Capture the cell that displays the provided text and extract its [X, Y] central coordinate. 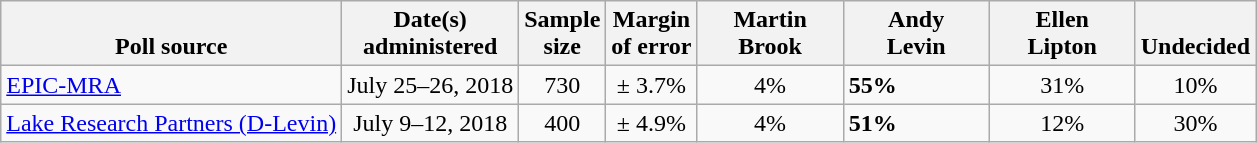
EllenLipton [1062, 34]
± 4.9% [652, 123]
30% [1195, 123]
Undecided [1195, 34]
Lake Research Partners (D-Levin) [172, 123]
Samplesize [562, 34]
730 [562, 85]
Date(s)administered [430, 34]
Marginof error [652, 34]
July 25–26, 2018 [430, 85]
31% [1062, 85]
Poll source [172, 34]
12% [1062, 123]
10% [1195, 85]
EPIC-MRA [172, 85]
MartinBrook [770, 34]
51% [916, 123]
± 3.7% [652, 85]
July 9–12, 2018 [430, 123]
400 [562, 123]
55% [916, 85]
AndyLevin [916, 34]
